Determine the [X, Y] coordinate at the center of the cell enclosing the given text.  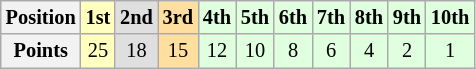
9th [407, 17]
1st [98, 17]
3rd [178, 17]
6th [293, 17]
7th [331, 17]
25 [98, 51]
Position [41, 17]
1 [450, 51]
Points [41, 51]
6 [331, 51]
10th [450, 17]
18 [136, 51]
4th [217, 17]
2 [407, 51]
15 [178, 51]
2nd [136, 17]
4 [369, 51]
12 [217, 51]
8 [293, 51]
8th [369, 17]
10 [255, 51]
5th [255, 17]
